Provide the (X, Y) coordinate of the cell's center where the given text is located.  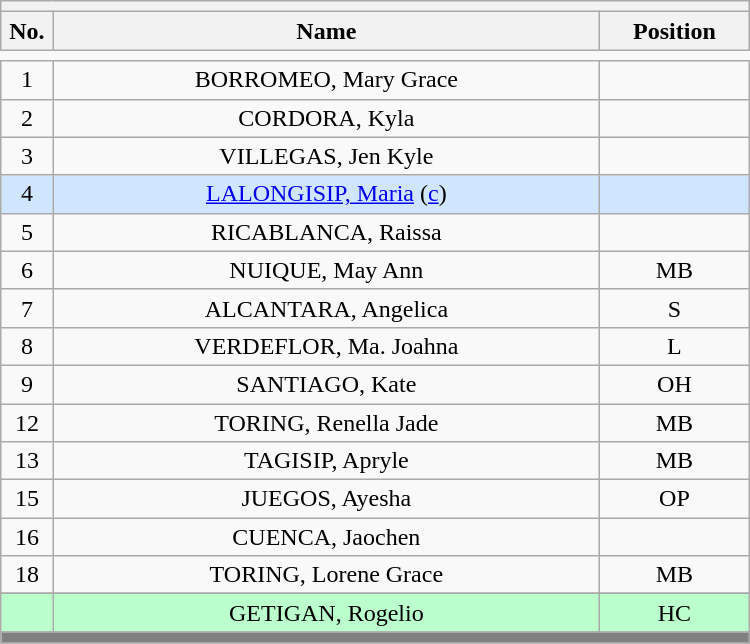
18 (27, 575)
RICABLANCA, Raissa (326, 232)
9 (27, 384)
5 (27, 232)
S (675, 308)
7 (27, 308)
VILLEGAS, Jen Kyle (326, 156)
HC (675, 613)
13 (27, 461)
OP (675, 499)
6 (27, 270)
3 (27, 156)
TORING, Lorene Grace (326, 575)
Position (675, 31)
No. (27, 31)
CUENCA, Jaochen (326, 537)
LALONGISIP, Maria (c) (326, 194)
VERDEFLOR, Ma. Joahna (326, 346)
OH (675, 384)
JUEGOS, Ayesha (326, 499)
ALCANTARA, Angelica (326, 308)
12 (27, 423)
L (675, 346)
GETIGAN, Rogelio (326, 613)
2 (27, 118)
CORDORA, Kyla (326, 118)
15 (27, 499)
TAGISIP, Apryle (326, 461)
TORING, Renella Jade (326, 423)
BORROMEO, Mary Grace (326, 80)
Name (326, 31)
16 (27, 537)
SANTIAGO, Kate (326, 384)
8 (27, 346)
1 (27, 80)
4 (27, 194)
NUIQUE, May Ann (326, 270)
